Return the [X, Y] coordinate for the center point of the cell that contains the specified text.  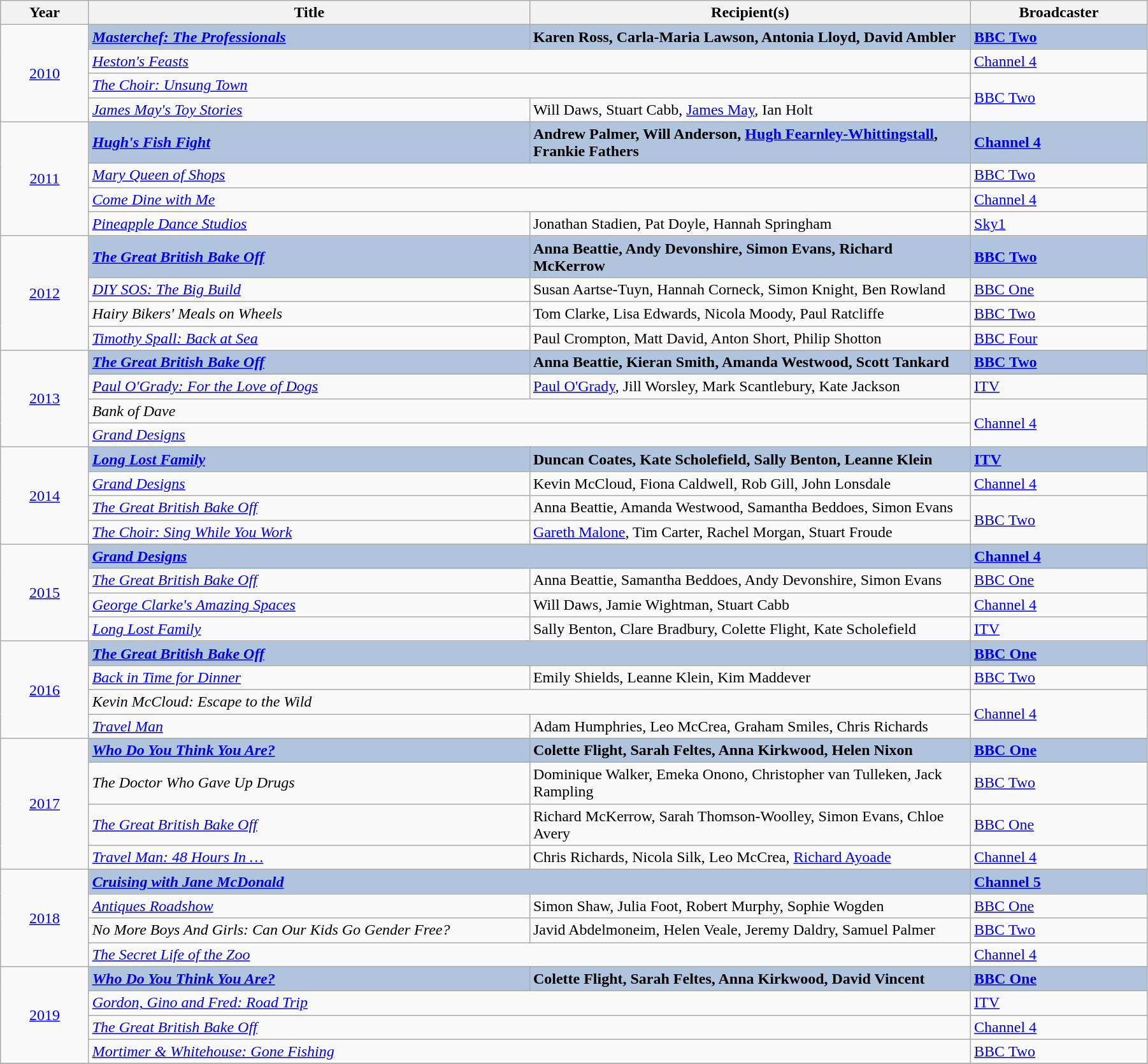
No More Boys And Girls: Can Our Kids Go Gender Free? [309, 930]
Emily Shields, Leanne Klein, Kim Maddever [750, 677]
Javid Abdelmoneim, Helen Veale, Jeremy Daldry, Samuel Palmer [750, 930]
Broadcaster [1059, 13]
George Clarke's Amazing Spaces [309, 605]
2010 [45, 73]
Mary Queen of Shops [529, 175]
Heston's Feasts [529, 61]
Tom Clarke, Lisa Edwards, Nicola Moody, Paul Ratcliffe [750, 313]
2018 [45, 918]
Simon Shaw, Julia Foot, Robert Murphy, Sophie Wogden [750, 906]
Masterchef: The Professionals [309, 37]
Andrew Palmer, Will Anderson, Hugh Fearnley-Whittingstall, Frankie Fathers [750, 143]
Bank of Dave [529, 411]
Recipient(s) [750, 13]
Anna Beattie, Kieran Smith, Amanda Westwood, Scott Tankard [750, 363]
Travel Man [309, 726]
Antiques Roadshow [309, 906]
Will Daws, Jamie Wightman, Stuart Cabb [750, 605]
2019 [45, 1015]
Dominique Walker, Emeka Onono, Christopher van Tulleken, Jack Rampling [750, 784]
Cruising with Jane McDonald [529, 882]
Come Dine with Me [529, 199]
DIY SOS: The Big Build [309, 289]
Colette Flight, Sarah Feltes, Anna Kirkwood, David Vincent [750, 979]
Timothy Spall: Back at Sea [309, 338]
Adam Humphries, Leo McCrea, Graham Smiles, Chris Richards [750, 726]
Will Daws, Stuart Cabb, James May, Ian Holt [750, 110]
2015 [45, 593]
2012 [45, 293]
Mortimer & Whitehouse: Gone Fishing [529, 1051]
James May's Toy Stories [309, 110]
Gordon, Gino and Fred: Road Trip [529, 1003]
Karen Ross, Carla-Maria Lawson, Antonia Lloyd, David Ambler [750, 37]
Sally Benton, Clare Bradbury, Colette Flight, Kate Scholefield [750, 629]
Pineapple Dance Studios [309, 224]
Paul O'Grady: For the Love of Dogs [309, 387]
Paul O'Grady, Jill Worsley, Mark Scantlebury, Kate Jackson [750, 387]
The Secret Life of the Zoo [529, 954]
Paul Crompton, Matt David, Anton Short, Philip Shotton [750, 338]
Year [45, 13]
Title [309, 13]
Gareth Malone, Tim Carter, Rachel Morgan, Stuart Froude [750, 532]
2013 [45, 399]
Channel 5 [1059, 882]
Sky1 [1059, 224]
2016 [45, 689]
Anna Beattie, Amanda Westwood, Samantha Beddoes, Simon Evans [750, 508]
The Choir: Unsung Town [529, 85]
2014 [45, 496]
Richard McKerrow, Sarah Thomson-Woolley, Simon Evans, Chloe Avery [750, 824]
Jonathan Stadien, Pat Doyle, Hannah Springham [750, 224]
Anna Beattie, Andy Devonshire, Simon Evans, Richard McKerrow [750, 256]
Colette Flight, Sarah Feltes, Anna Kirkwood, Helen Nixon [750, 751]
2017 [45, 804]
The Choir: Sing While You Work [309, 532]
Susan Aartse-Tuyn, Hannah Corneck, Simon Knight, Ben Rowland [750, 289]
Hugh's Fish Fight [309, 143]
Chris Richards, Nicola Silk, Leo McCrea, Richard Ayoade [750, 858]
Kevin McCloud: Escape to the Wild [529, 701]
2011 [45, 178]
BBC Four [1059, 338]
Duncan Coates, Kate Scholefield, Sally Benton, Leanne Klein [750, 459]
Kevin McCloud, Fiona Caldwell, Rob Gill, John Lonsdale [750, 484]
The Doctor Who Gave Up Drugs [309, 784]
Back in Time for Dinner [309, 677]
Hairy Bikers' Meals on Wheels [309, 313]
Anna Beattie, Samantha Beddoes, Andy Devonshire, Simon Evans [750, 580]
Travel Man: 48 Hours In … [309, 858]
